For the text-containing cell, return its midpoint in [x, y] coordinate format. 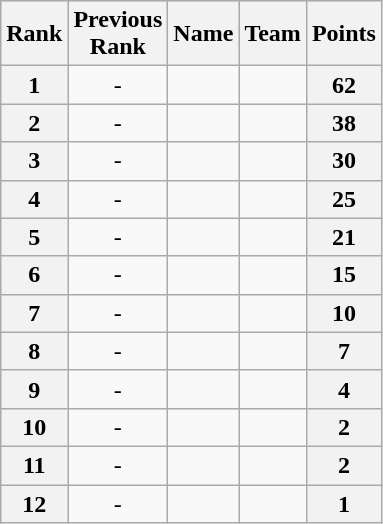
9 [34, 389]
62 [344, 85]
Team [273, 34]
PreviousRank [118, 34]
15 [344, 275]
21 [344, 237]
5 [34, 237]
6 [34, 275]
Name [204, 34]
Points [344, 34]
12 [34, 503]
3 [34, 161]
30 [344, 161]
Rank [34, 34]
38 [344, 123]
11 [34, 465]
8 [34, 351]
25 [344, 199]
